Find where the given text appears and provide that cell's center as [X, Y] coordinate. 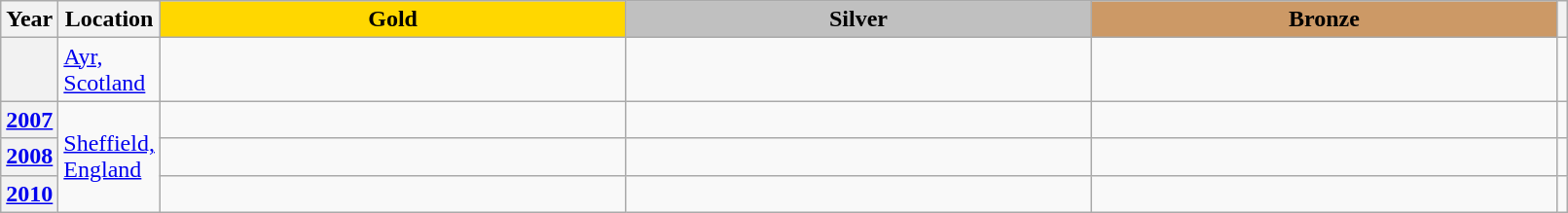
Location [109, 19]
Bronze [1324, 19]
Ayr, Scotland [109, 70]
2007 [29, 120]
Gold [392, 19]
Year [29, 19]
Sheffield, England [109, 157]
2008 [29, 157]
2010 [29, 194]
Silver [858, 19]
